From the cell containing the given text, extract its center point as [x, y] coordinate. 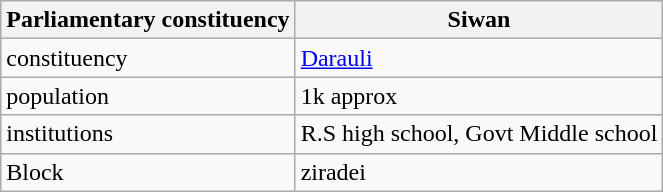
constituency [148, 58]
1k approx [479, 96]
R.S high school, Govt Middle school [479, 134]
ziradei [479, 172]
Darauli [479, 58]
institutions [148, 134]
Parliamentary constituency [148, 20]
population [148, 96]
Siwan [479, 20]
Block [148, 172]
